Capture the cell that displays the provided text and extract its (x, y) central coordinate. 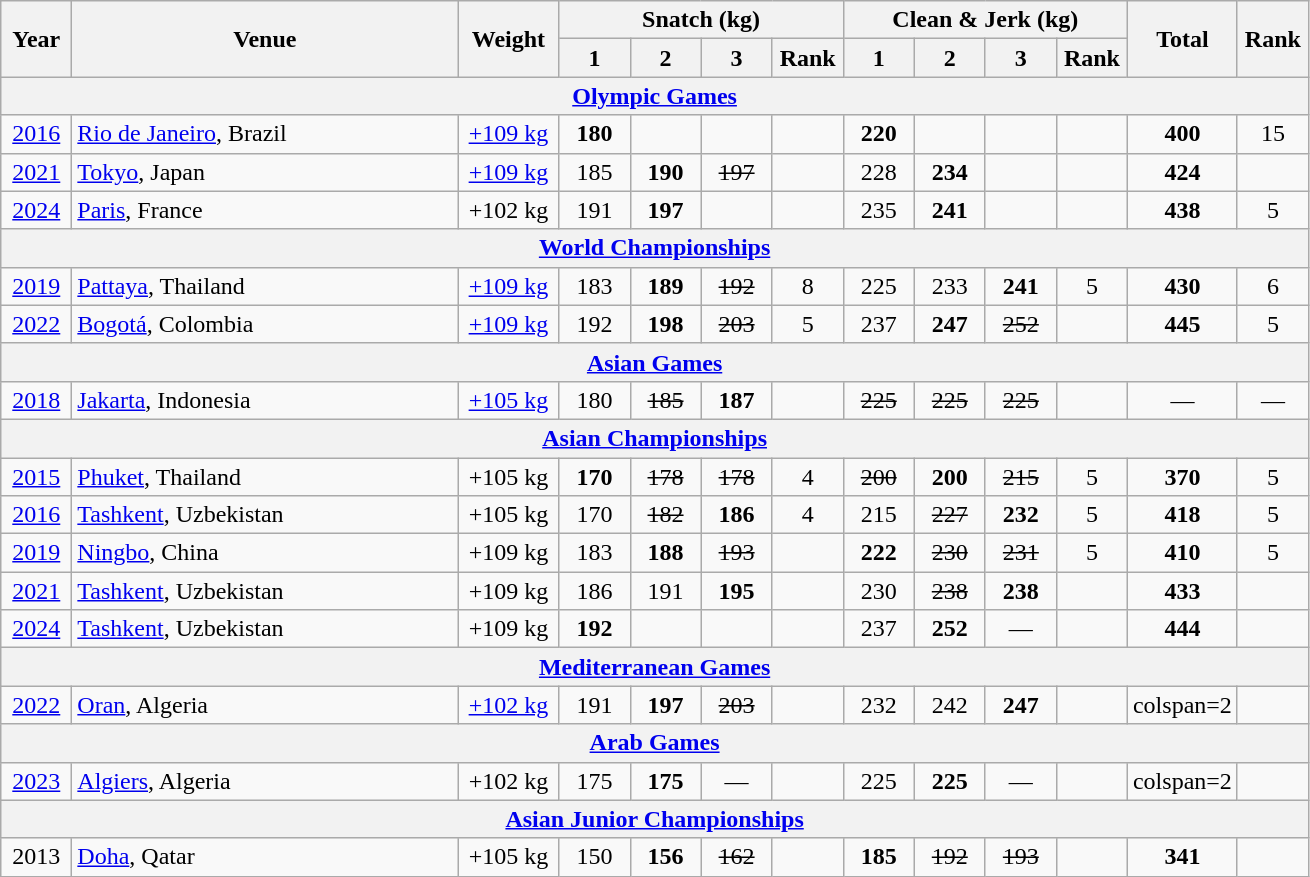
Year (36, 39)
233 (950, 286)
8 (808, 286)
242 (950, 705)
444 (1182, 629)
234 (950, 172)
Asian Championships (655, 438)
Phuket, Thailand (265, 477)
Asian Games (655, 362)
156 (666, 857)
227 (950, 515)
198 (666, 324)
Algiers, Algeria (265, 781)
Jakarta, Indonesia (265, 400)
6 (1272, 286)
235 (878, 210)
2015 (36, 477)
2023 (36, 781)
190 (666, 172)
15 (1272, 134)
222 (878, 553)
400 (1182, 134)
Oran, Algeria (265, 705)
Weight (508, 39)
410 (1182, 553)
228 (878, 172)
341 (1182, 857)
445 (1182, 324)
433 (1182, 591)
Asian Junior Championships (655, 819)
Total (1182, 39)
189 (666, 286)
195 (736, 591)
Clean & Jerk (kg) (985, 20)
150 (594, 857)
370 (1182, 477)
188 (666, 553)
World Championships (655, 248)
Bogotá, Colombia (265, 324)
Ningbo, China (265, 553)
Rio de Janeiro, Brazil (265, 134)
Arab Games (655, 743)
231 (1020, 553)
424 (1182, 172)
220 (878, 134)
2013 (36, 857)
418 (1182, 515)
Tokyo, Japan (265, 172)
Snatch (kg) (701, 20)
Paris, France (265, 210)
430 (1182, 286)
Olympic Games (655, 96)
162 (736, 857)
Venue (265, 39)
182 (666, 515)
2018 (36, 400)
Doha, Qatar (265, 857)
438 (1182, 210)
Mediterranean Games (655, 667)
Pattaya, Thailand (265, 286)
187 (736, 400)
